Provide the (X, Y) coordinate of the cell's center where the given text is located.  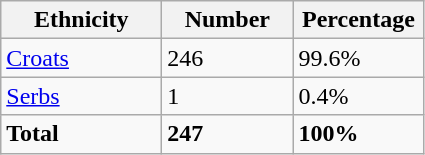
Ethnicity (82, 20)
1 (228, 96)
247 (228, 134)
Croats (82, 58)
246 (228, 58)
100% (358, 134)
Percentage (358, 20)
0.4% (358, 96)
Total (82, 134)
Serbs (82, 96)
99.6% (358, 58)
Number (228, 20)
